Return the [x, y] coordinate for the center point of the cell that contains the specified text.  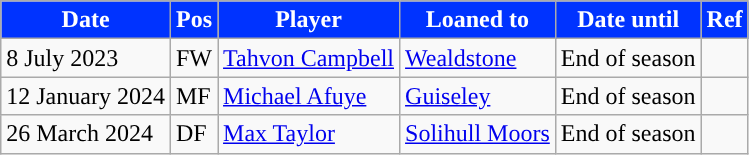
DF [194, 134]
Tahvon Campbell [309, 58]
Pos [194, 20]
Max Taylor [309, 134]
Date [86, 20]
FW [194, 58]
8 July 2023 [86, 58]
MF [194, 96]
Date until [628, 20]
12 January 2024 [86, 96]
Michael Afuye [309, 96]
Player [309, 20]
Wealdstone [478, 58]
Loaned to [478, 20]
Ref [724, 20]
Guiseley [478, 96]
Solihull Moors [478, 134]
26 March 2024 [86, 134]
